Return [X, Y] of the center of cell containing provided text 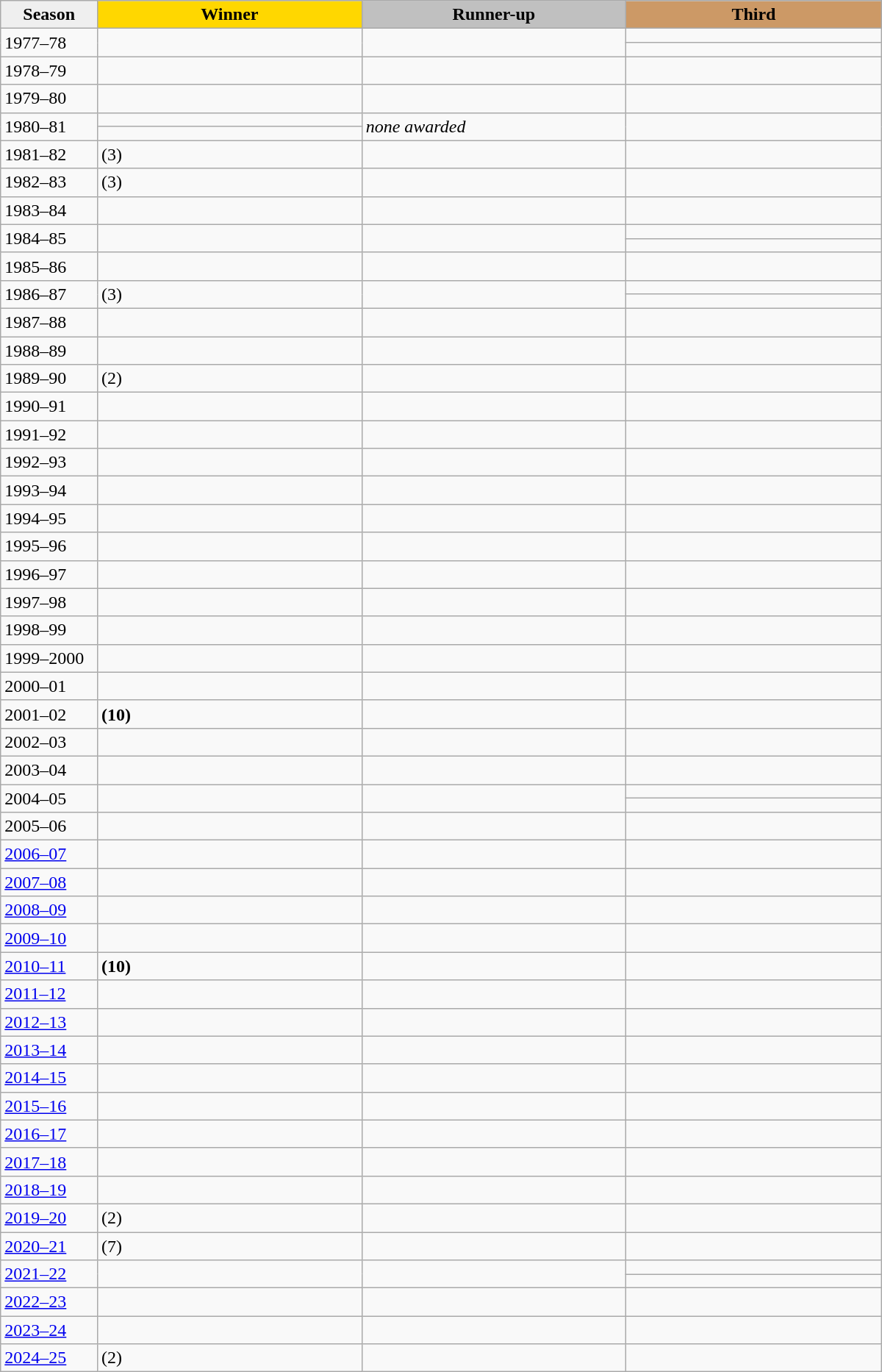
2002–03 [49, 742]
2004–05 [49, 798]
2023–24 [49, 1330]
1984–85 [49, 238]
2016–17 [49, 1134]
2008–09 [49, 910]
1977–78 [49, 43]
1996–97 [49, 574]
2013–14 [49, 1050]
2021–22 [49, 1274]
Runner-up [494, 15]
2017–18 [49, 1162]
1982–83 [49, 182]
2018–19 [49, 1190]
2006–07 [49, 854]
2003–04 [49, 770]
1985–86 [49, 266]
1983–84 [49, 210]
2001–02 [49, 714]
none awarded [494, 126]
2015–16 [49, 1106]
2011–12 [49, 994]
2005–06 [49, 826]
1981–82 [49, 154]
2007–08 [49, 882]
1990–91 [49, 407]
2019–20 [49, 1218]
1999–2000 [49, 658]
2009–10 [49, 938]
1997–98 [49, 602]
2012–13 [49, 1022]
Season [49, 15]
1988–89 [49, 351]
1986–87 [49, 294]
1980–81 [49, 126]
(7) [230, 1246]
1989–90 [49, 379]
1978–79 [49, 71]
1992–93 [49, 462]
1993–94 [49, 490]
2020–21 [49, 1246]
Third [754, 15]
2014–15 [49, 1078]
1979–80 [49, 99]
1994–95 [49, 518]
2022–23 [49, 1302]
1987–88 [49, 322]
2000–01 [49, 686]
1991–92 [49, 435]
2024–25 [49, 1358]
2010–11 [49, 966]
1995–96 [49, 546]
Winner [230, 15]
1998–99 [49, 630]
